Return [X, Y] of the center of cell containing provided text 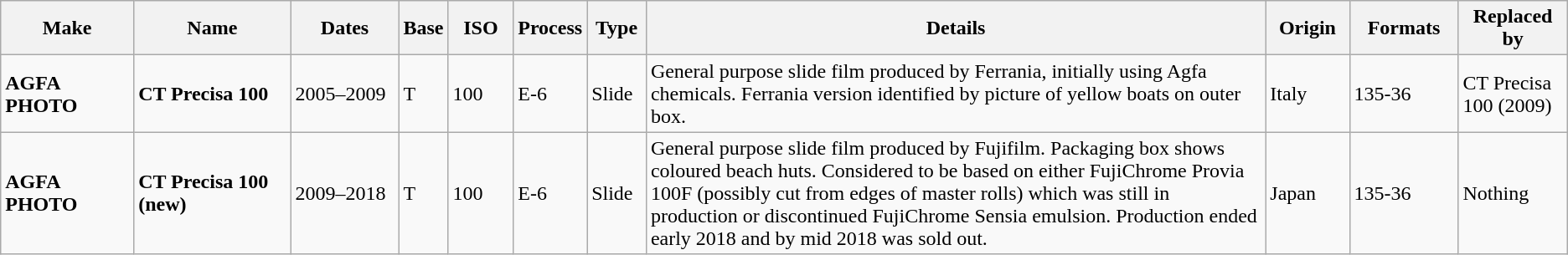
General purpose slide film produced by Ferrania, initially using Agfa chemicals. Ferrania version identified by picture of yellow boats on outer box. [955, 94]
ISO [481, 28]
CT Precisa 100 [213, 94]
Dates [345, 28]
Type [616, 28]
Details [955, 28]
Process [550, 28]
2005–2009 [345, 94]
Nothing [1513, 193]
Base [424, 28]
Italy [1308, 94]
Replaced by [1513, 28]
Origin [1308, 28]
Japan [1308, 193]
CT Precisa 100 (2009) [1513, 94]
2009–2018 [345, 193]
Formats [1404, 28]
Make [67, 28]
Name [213, 28]
CT Precisa 100 (new) [213, 193]
